Return [X, Y] of the center of cell containing provided text 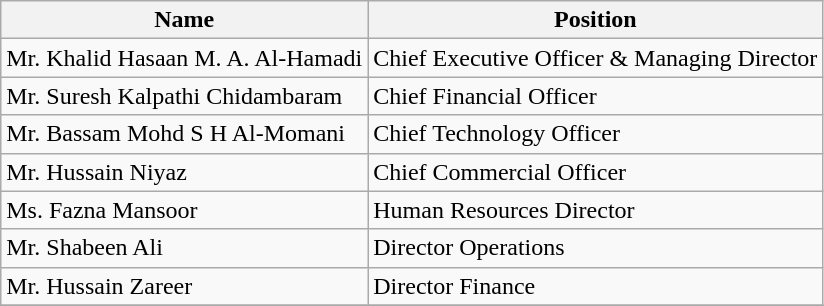
Mr. Hussain Niyaz [184, 172]
Director Operations [596, 248]
Mr. Khalid Hasaan M. A. Al-Hamadi [184, 58]
Chief Executive Officer & Managing Director [596, 58]
Human Resources Director [596, 210]
Director Finance [596, 286]
Ms. Fazna Mansoor [184, 210]
Position [596, 20]
Mr. Shabeen Ali [184, 248]
Name [184, 20]
Mr. Suresh Kalpathi Chidambaram [184, 96]
Chief Commercial Officer [596, 172]
Mr. Bassam Mohd S H Al-Momani [184, 134]
Mr. Hussain Zareer [184, 286]
Chief Technology Officer [596, 134]
Chief Financial Officer [596, 96]
